Scan for the cell matching the given text and deliver its [x, y] coordinate at center. 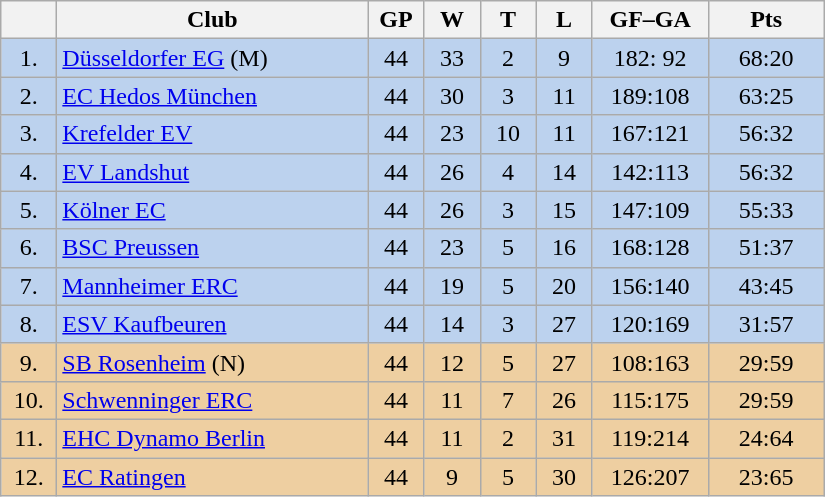
33 [452, 58]
10. [29, 400]
147:109 [650, 210]
15 [564, 210]
43:45 [766, 286]
8. [29, 324]
4. [29, 172]
63:25 [766, 96]
EC Hedos München [212, 96]
55:33 [766, 210]
16 [564, 248]
119:214 [650, 438]
115:175 [650, 400]
EC Ratingen [212, 477]
EHC Dynamo Berlin [212, 438]
GP [396, 20]
4 [508, 172]
23:65 [766, 477]
24:64 [766, 438]
31:57 [766, 324]
168:128 [650, 248]
31 [564, 438]
Kölner EC [212, 210]
20 [564, 286]
126:207 [650, 477]
L [564, 20]
T [508, 20]
Krefelder EV [212, 134]
Mannheimer ERC [212, 286]
19 [452, 286]
6. [29, 248]
SB Rosenheim (N) [212, 362]
5. [29, 210]
68:20 [766, 58]
12. [29, 477]
1. [29, 58]
142:113 [650, 172]
7 [508, 400]
108:163 [650, 362]
Club [212, 20]
2. [29, 96]
10 [508, 134]
3. [29, 134]
Pts [766, 20]
9. [29, 362]
11. [29, 438]
EV Landshut [212, 172]
Schwenninger ERC [212, 400]
182: 92 [650, 58]
12 [452, 362]
156:140 [650, 286]
167:121 [650, 134]
189:108 [650, 96]
ESV Kaufbeuren [212, 324]
Düsseldorfer EG (M) [212, 58]
GF–GA [650, 20]
W [452, 20]
51:37 [766, 248]
7. [29, 286]
120:169 [650, 324]
BSC Preussen [212, 248]
